Identify which cell holds the provided text, then report its [X, Y] central coordinate. 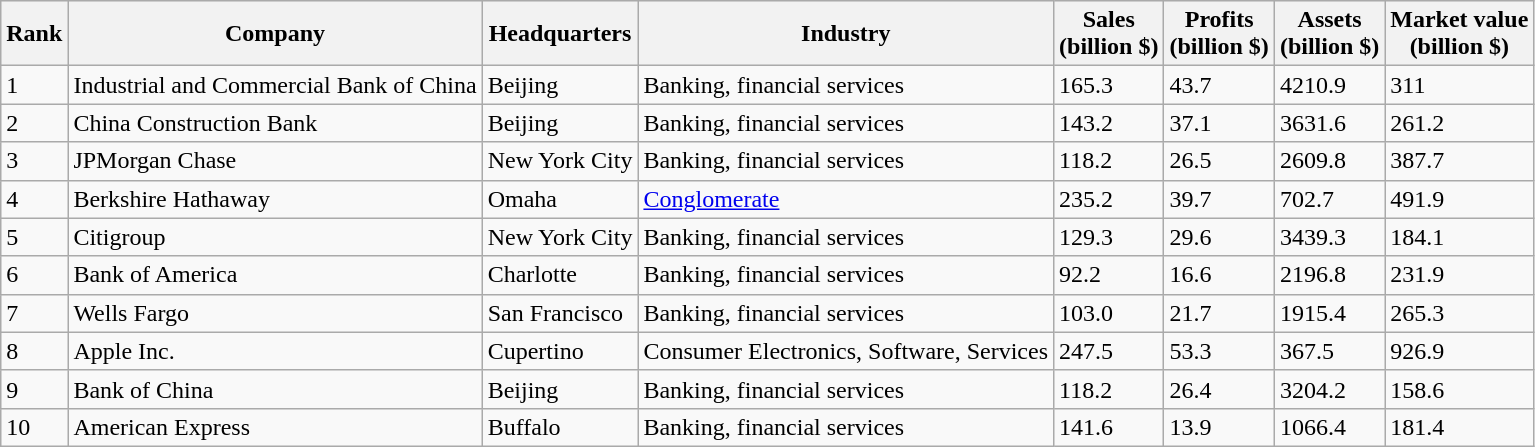
8 [34, 351]
129.3 [1109, 237]
92.2 [1109, 275]
26.5 [1219, 161]
Assets (billion $) [1329, 34]
Buffalo [560, 427]
San Francisco [560, 313]
Apple Inc. [275, 351]
1 [34, 85]
181.4 [1460, 427]
7 [34, 313]
2 [34, 123]
3631.6 [1329, 123]
235.2 [1109, 199]
Consumer Electronics, Software, Services [846, 351]
Bank of China [275, 389]
Rank [34, 34]
4 [34, 199]
141.6 [1109, 427]
4210.9 [1329, 85]
53.3 [1219, 351]
16.6 [1219, 275]
Company [275, 34]
367.5 [1329, 351]
American Express [275, 427]
1915.4 [1329, 313]
Industry [846, 34]
26.4 [1219, 389]
13.9 [1219, 427]
Sales (billion $) [1109, 34]
Headquarters [560, 34]
6 [34, 275]
3439.3 [1329, 237]
387.7 [1460, 161]
10 [34, 427]
491.9 [1460, 199]
Market value (billion $) [1460, 34]
China Construction Bank [275, 123]
103.0 [1109, 313]
5 [34, 237]
29.6 [1219, 237]
Berkshire Hathaway [275, 199]
3204.2 [1329, 389]
926.9 [1460, 351]
21.7 [1219, 313]
261.2 [1460, 123]
Citigroup [275, 237]
Industrial and Commercial Bank of China [275, 85]
143.2 [1109, 123]
37.1 [1219, 123]
158.6 [1460, 389]
43.7 [1219, 85]
247.5 [1109, 351]
2609.8 [1329, 161]
311 [1460, 85]
231.9 [1460, 275]
Bank of America [275, 275]
Charlotte [560, 275]
165.3 [1109, 85]
184.1 [1460, 237]
265.3 [1460, 313]
9 [34, 389]
Cupertino [560, 351]
39.7 [1219, 199]
702.7 [1329, 199]
Profits (billion $) [1219, 34]
1066.4 [1329, 427]
Conglomerate [846, 199]
Wells Fargo [275, 313]
2196.8 [1329, 275]
3 [34, 161]
Omaha [560, 199]
JPMorgan Chase [275, 161]
